Output the [X, Y] coordinate of the center of the cell containing the given text.  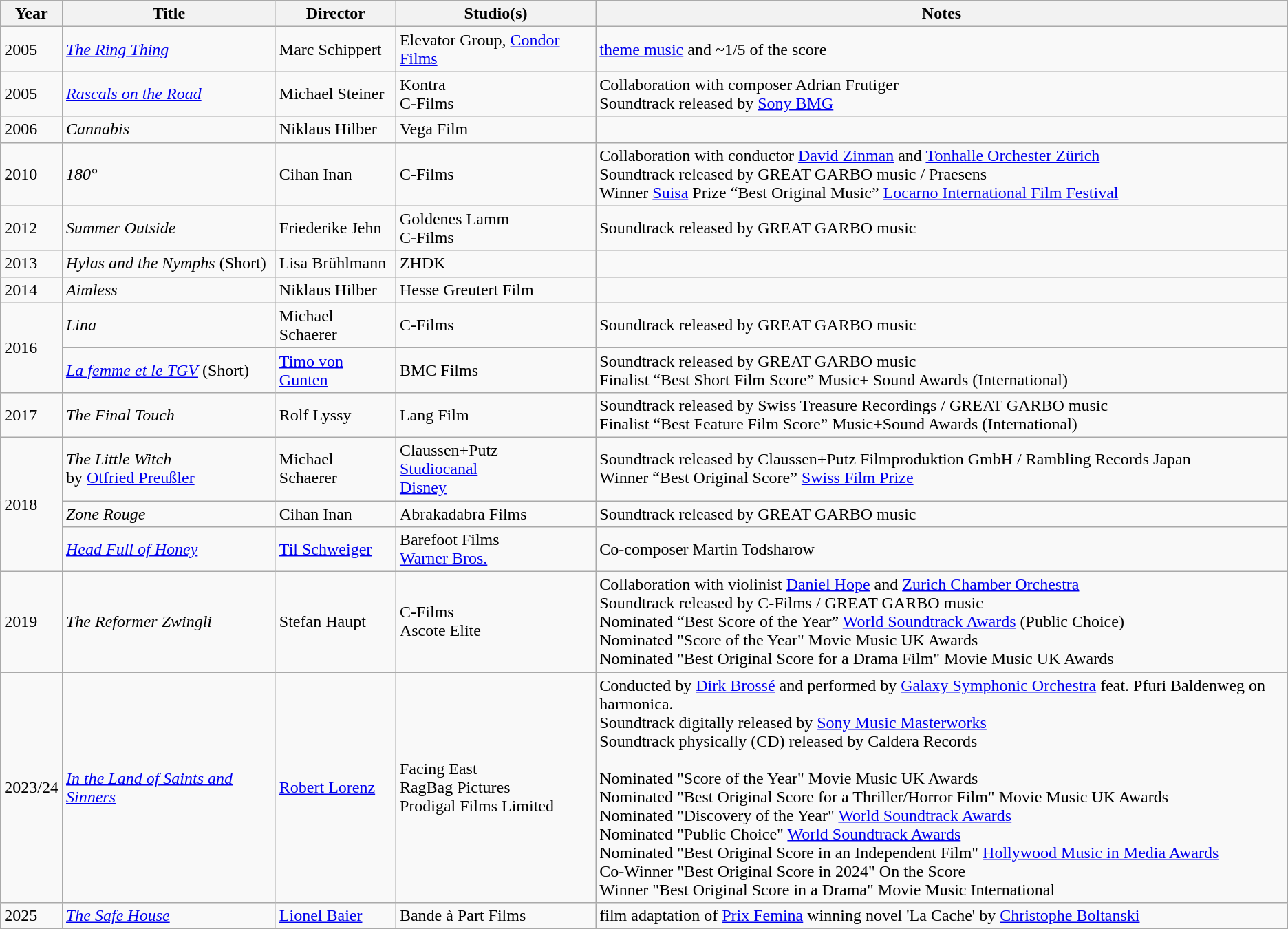
Michael Steiner [336, 94]
Facing EastRagBag PicturesProdigal Films Limited [495, 787]
2018 [32, 504]
KontraC-Films [495, 94]
Marc Schippert [336, 50]
Hesse Greutert Film [495, 290]
Bande à Part Films [495, 916]
2012 [32, 228]
Studio(s) [495, 14]
Title [169, 14]
2019 [32, 622]
Rolf Lyssy [336, 414]
Director [336, 14]
Robert Lorenz [336, 787]
Zone Rouge [169, 514]
Goldenes Lamm C-Films [495, 228]
Lina [169, 325]
ZHDK [495, 264]
The Final Touch [169, 414]
Aimless [169, 290]
Head Full of Honey [169, 549]
Lionel Baier [336, 916]
2025 [32, 916]
La femme et le TGV (Short) [169, 370]
Year [32, 14]
BMC Films [495, 370]
Co-composer Martin Todsharow [941, 549]
film adaptation of Prix Femina winning novel 'La Cache' by Christophe Boltanski [941, 916]
Stefan Haupt [336, 622]
Lisa Brühlmann [336, 264]
Cannabis [169, 129]
2010 [32, 174]
The Reformer Zwingli [169, 622]
Claussen+PutzStudiocanalDisney [495, 469]
Soundtrack released by Swiss Treasure Recordings / GREAT GARBO musicFinalist “Best Feature Film Score” Music+Sound Awards (International) [941, 414]
In the Land of Saints and Sinners [169, 787]
2013 [32, 264]
Til Schweiger [336, 549]
Summer Outside [169, 228]
Abrakadabra Films [495, 514]
The Safe House [169, 916]
Soundtrack released by Claussen+Putz Filmproduktion GmbH / Rambling Records JapanWinner “Best Original Score” Swiss Film Prize [941, 469]
The Little Witchby Otfried Preußler [169, 469]
Elevator Group, Condor Films [495, 50]
Rascals on the Road [169, 94]
Collaboration with composer Adrian FrutigerSoundtrack released by Sony BMG [941, 94]
Hylas and the Nymphs (Short) [169, 264]
Barefoot FilmsWarner Bros. [495, 549]
2006 [32, 129]
2016 [32, 348]
2014 [32, 290]
180° [169, 174]
Vega Film [495, 129]
Notes [941, 14]
Timo von Gunten [336, 370]
theme music and ~1/5 of the score [941, 50]
Friederike Jehn [336, 228]
Soundtrack released by GREAT GARBO musicFinalist “Best Short Film Score” Music+ Sound Awards (International) [941, 370]
The Ring Thing [169, 50]
2023/24 [32, 787]
C-FilmsAscote Elite [495, 622]
Lang Film [495, 414]
2017 [32, 414]
